For the text-containing cell, return its midpoint in (X, Y) coordinate format. 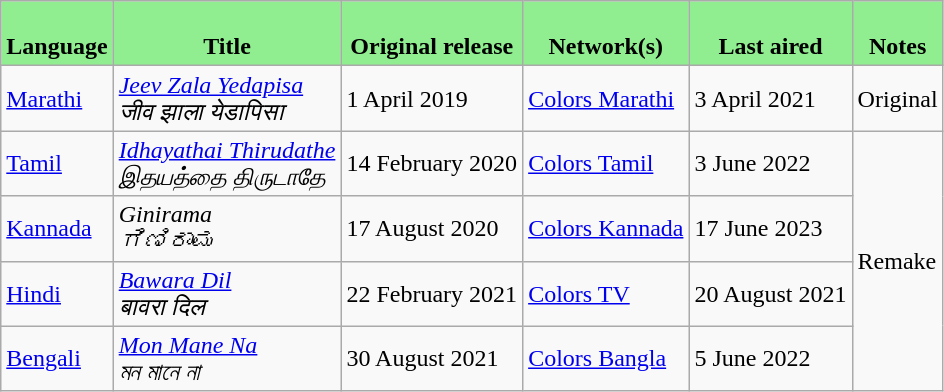
Title (227, 34)
Colors Tamil (606, 164)
Language (57, 34)
Last aired (770, 34)
14 February 2020 (432, 164)
3 June 2022 (770, 164)
Mon Mane Na মন মানে না (227, 358)
Idhayathai Thirudathe இதயத்தை திருடாதே (227, 164)
5 June 2022 (770, 358)
Tamil (57, 164)
Original release (432, 34)
30 August 2021 (432, 358)
Marathi (57, 98)
Original (898, 98)
Colors Bangla (606, 358)
Ginirama ಗಿಣಿರಾಮ (227, 228)
Kannada (57, 228)
Colors TV (606, 294)
Bengali (57, 358)
Colors Marathi (606, 98)
17 June 2023 (770, 228)
Remake (898, 261)
Notes (898, 34)
17 August 2020 (432, 228)
22 February 2021 (432, 294)
Jeev Zala Yedapisa जीव झाला येडापिसा (227, 98)
1 April 2019 (432, 98)
Network(s) (606, 34)
Colors Kannada (606, 228)
Hindi (57, 294)
3 April 2021 (770, 98)
Bawara Dil बावरा दिल (227, 294)
20 August 2021 (770, 294)
